Output the (X, Y) coordinate of the center of the cell containing the given text.  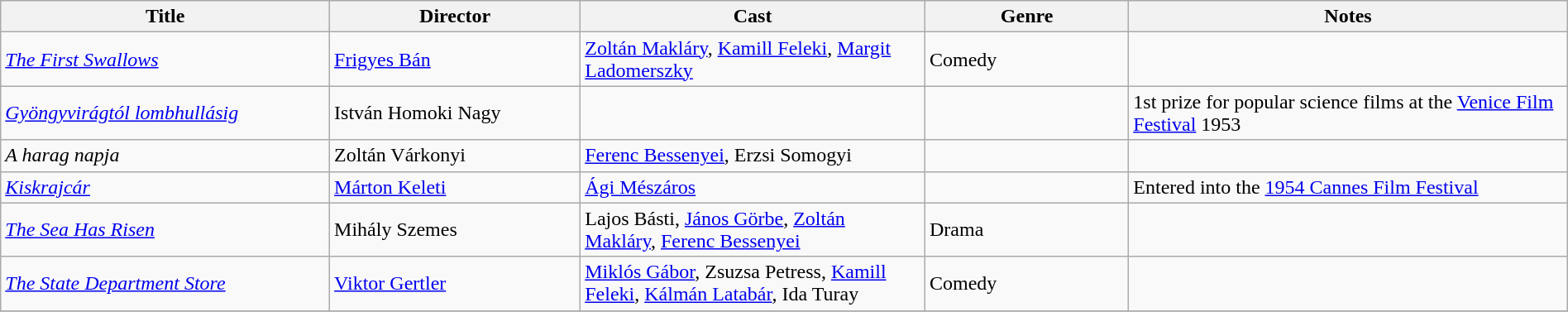
Lajos Básti, János Görbe, Zoltán Makláry, Ferenc Bessenyei (753, 230)
Title (165, 17)
Entered into the 1954 Cannes Film Festival (1348, 187)
Miklós Gábor, Zsuzsa Petress, Kamill Feleki, Kálmán Latabár, Ida Turay (753, 283)
1st prize for popular science films at the Venice Film Festival 1953 (1348, 113)
Director (455, 17)
Márton Keleti (455, 187)
Drama (1026, 230)
Kiskrajcár (165, 187)
The Sea Has Risen (165, 230)
A harag napja (165, 156)
Zoltán Makláry, Kamill Feleki, Margit Ladomerszky (753, 60)
Mihály Szemes (455, 230)
Zoltán Várkonyi (455, 156)
Ági Mészáros (753, 187)
Ferenc Bessenyei, Erzsi Somogyi (753, 156)
Cast (753, 17)
Genre (1026, 17)
Notes (1348, 17)
Frigyes Bán (455, 60)
István Homoki Nagy (455, 113)
The First Swallows (165, 60)
The State Department Store (165, 283)
Viktor Gertler (455, 283)
Gyöngyvirágtól lombhullásig (165, 113)
